Capture the cell that displays the provided text and extract its (x, y) central coordinate. 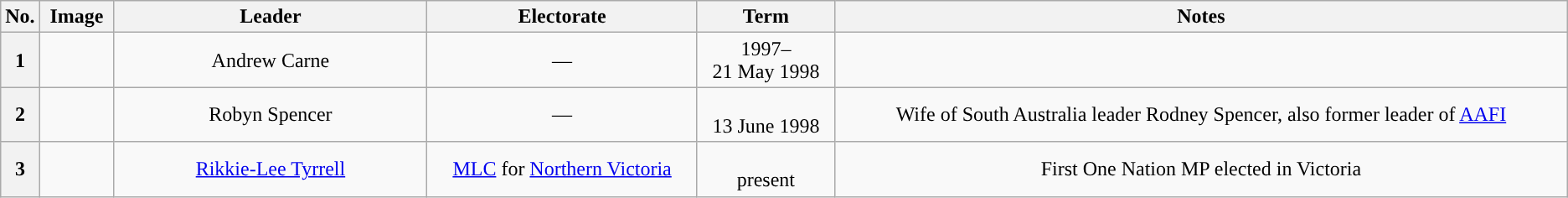
1997–21 May 1998 (766, 60)
First One Nation MP elected in Victoria (1201, 169)
No. (20, 17)
MLC for Northern Victoria (562, 169)
Electorate (562, 17)
Leader (271, 17)
Wife of South Australia leader Rodney Spencer, also former leader of AAFI (1201, 114)
2 (20, 114)
Andrew Carne (271, 60)
Rikkie-Lee Tyrrell (271, 169)
3 (20, 169)
Notes (1201, 17)
Robyn Spencer (271, 114)
present (766, 169)
13 June 1998 (766, 114)
1 (20, 60)
Term (766, 17)
Image (77, 17)
